Detect which cell encompasses the target text, then output its (X, Y) center coordinate. 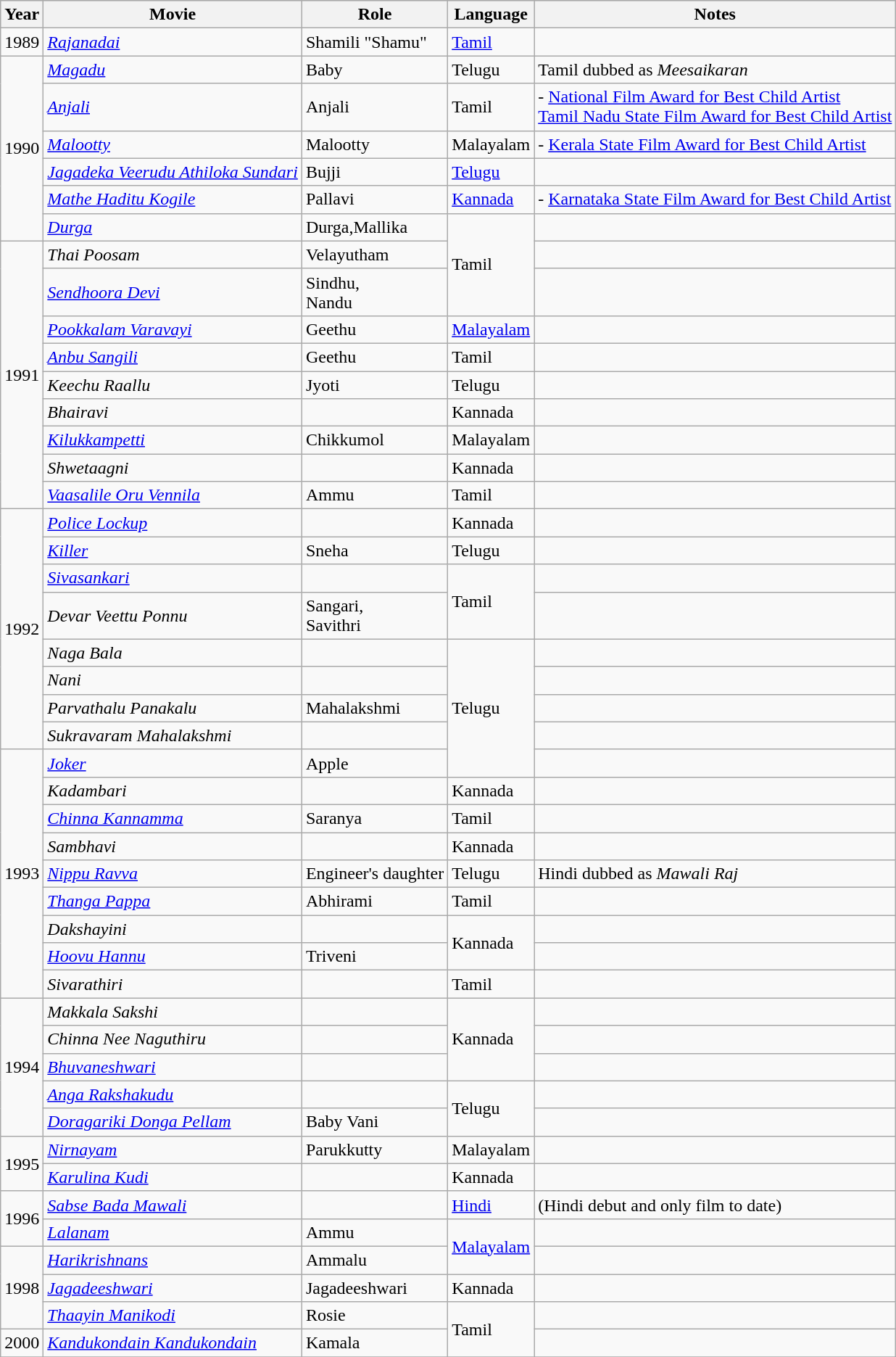
Pallavi (374, 199)
Notes (715, 15)
Language (491, 15)
Keechu Raallu (173, 385)
Durga,Mallika (374, 227)
Jyoti (374, 385)
Bujji (374, 172)
Parukkutty (374, 1150)
1992 (22, 630)
Mahalakshmi (374, 708)
Thai Poosam (173, 255)
Anbu Sangili (173, 357)
2000 (22, 1343)
Hindi dubbed as Mawali Raj (715, 874)
Apple (374, 763)
Police Lockup (173, 523)
Killer (173, 550)
1990 (22, 148)
Baby (374, 70)
Doragariki Donga Pellam (173, 1122)
Nirnayam (173, 1150)
Harikrishnans (173, 1260)
- Karnataka State Film Award for Best Child Artist (715, 199)
Chinna Nee Naguthiru (173, 1039)
Naga Bala (173, 653)
Shamili "Shamu" (374, 42)
Shwetaagni (173, 468)
Lalanam (173, 1232)
1995 (22, 1163)
Movie (173, 15)
Nani (173, 680)
Sivasankari (173, 578)
Velayutham (374, 255)
Triveni (374, 957)
Kamala (374, 1343)
Bhairavi (173, 413)
Hindi (491, 1205)
Pookkalam Varavayi (173, 329)
1998 (22, 1287)
Kilukkampetti (173, 440)
Vaasalile Oru Vennila (173, 495)
Ammalu (374, 1260)
Karulina Kudi (173, 1177)
- Kerala State Film Award for Best Child Artist (715, 144)
(Hindi debut and only film to date) (715, 1205)
Kadambari (173, 791)
Rosie (374, 1316)
Rajanadai (173, 42)
Sangari,Savithri (374, 615)
Durga (173, 227)
Makkala Sakshi (173, 1012)
Sivarathiri (173, 984)
Parvathalu Panakalu (173, 708)
Abhirami (374, 902)
Magadu (173, 70)
Nippu Ravva (173, 874)
Sabse Bada Mawali (173, 1205)
Chikkumol (374, 440)
1989 (22, 42)
Chinna Kannamma (173, 818)
Devar Veettu Ponnu (173, 615)
Role (374, 15)
Sendhoora Devi (173, 292)
Sneha (374, 550)
Jagadeka Veerudu Athiloka Sundari (173, 172)
Tamil dubbed as Meesaikaran (715, 70)
Baby Vani (374, 1122)
Anga Rakshakudu (173, 1094)
1993 (22, 873)
Bhuvaneshwari (173, 1067)
Sindhu,Nandu (374, 292)
Dakshayini (173, 929)
Kandukondain Kandukondain (173, 1343)
Engineer's daughter (374, 874)
Thanga Pappa (173, 902)
1996 (22, 1218)
Saranya (374, 818)
Mathe Haditu Kogile (173, 199)
- National Film Award for Best Child ArtistTamil Nadu State Film Award for Best Child Artist (715, 107)
Sambhavi (173, 846)
Thaayin Manikodi (173, 1316)
Hoovu Hannu (173, 957)
Year (22, 15)
Joker (173, 763)
1994 (22, 1067)
1991 (22, 375)
Sukravaram Mahalakshmi (173, 735)
